Return the [x, y] coordinate for the center point of the cell that contains the specified text.  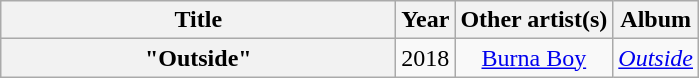
Burna Boy [534, 58]
2018 [426, 58]
Year [426, 20]
"Outside" [198, 58]
Title [198, 20]
Album [656, 20]
Other artist(s) [534, 20]
Outside [656, 58]
